Return [x, y] of the center of cell containing provided text 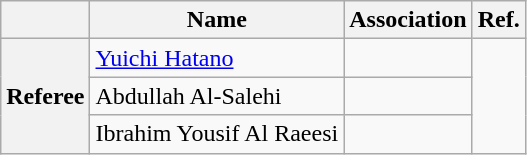
Name [217, 20]
Yuichi Hatano [217, 58]
Ibrahim Yousif Al Raeesi [217, 134]
Ref. [498, 20]
Abdullah Al-Salehi [217, 96]
Referee [46, 96]
Association [408, 20]
